Capture the cell that displays the provided text and extract its (X, Y) central coordinate. 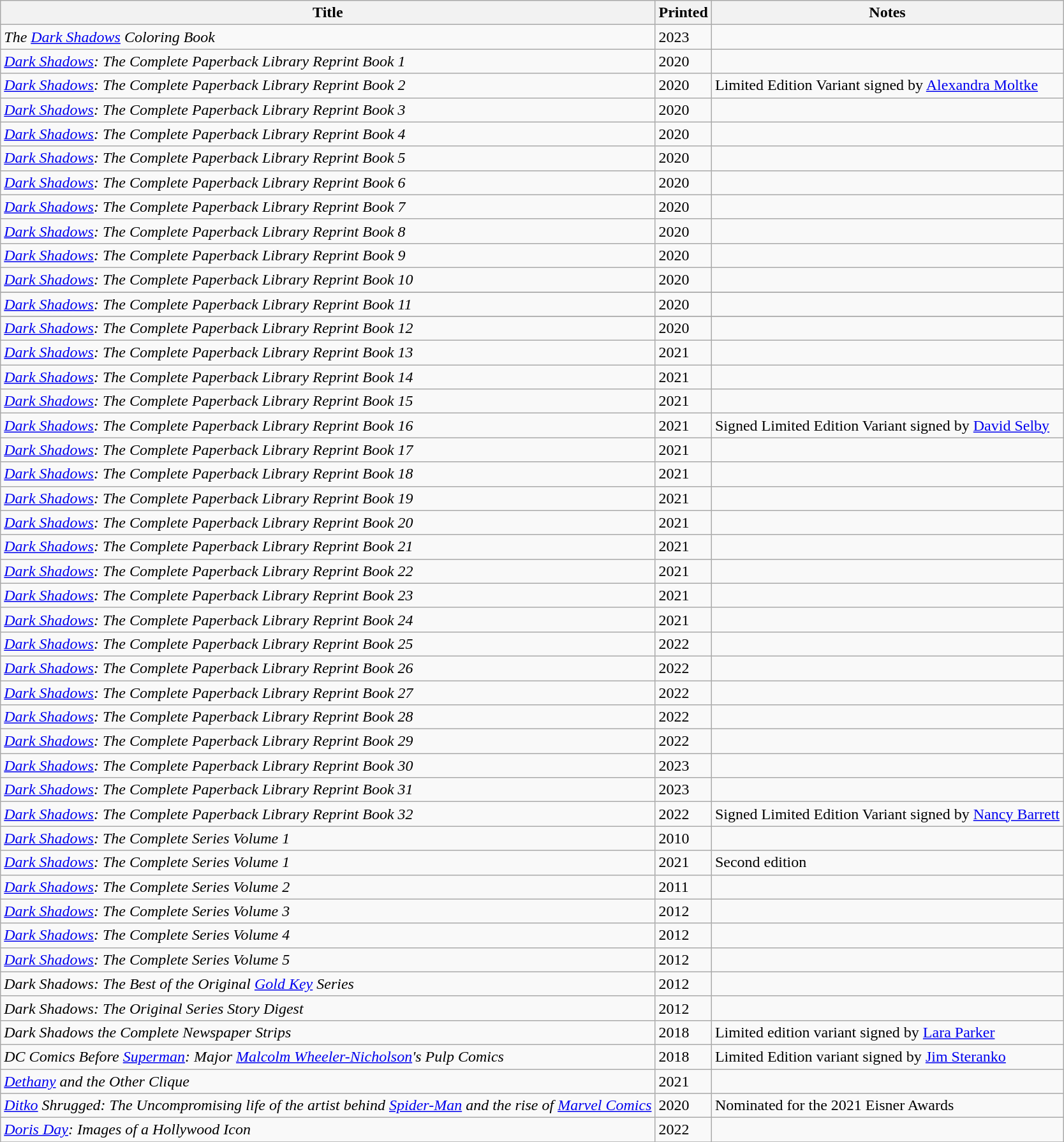
Dark Shadows: The Complete Paperback Library Reprint Book 23 (328, 595)
2010 (683, 838)
Dark Shadows: The Complete Paperback Library Reprint Book 6 (328, 182)
Limited Edition variant signed by Jim Steranko (887, 1057)
Second edition (887, 863)
Dark Shadows: The Complete Paperback Library Reprint Book 15 (328, 401)
Dark Shadows: The Complete Paperback Library Reprint Book 10 (328, 279)
Doris Day: Images of a Hollywood Icon (328, 1130)
Dark Shadows: The Complete Series Volume 4 (328, 935)
Dark Shadows: The Complete Paperback Library Reprint Book 17 (328, 450)
Dethany and the Other Clique (328, 1081)
The Dark Shadows Coloring Book (328, 37)
Dark Shadows: The Complete Paperback Library Reprint Book 2 (328, 85)
Dark Shadows: The Complete Paperback Library Reprint Book 13 (328, 353)
Dark Shadows: The Complete Paperback Library Reprint Book 5 (328, 158)
Title (328, 13)
Dark Shadows: The Complete Paperback Library Reprint Book 31 (328, 790)
Ditko Shrugged: The Uncompromising life of the artist behind Spider-Man and the rise of Marvel Comics (328, 1106)
Dark Shadows: The Complete Series Volume 3 (328, 911)
Dark Shadows: The Complete Paperback Library Reprint Book 11 (328, 304)
Dark Shadows: The Complete Paperback Library Reprint Book 4 (328, 134)
Dark Shadows: The Complete Paperback Library Reprint Book 32 (328, 814)
Dark Shadows: The Complete Paperback Library Reprint Book 28 (328, 717)
Dark Shadows: The Complete Paperback Library Reprint Book 25 (328, 644)
Dark Shadows: The Complete Paperback Library Reprint Book 12 (328, 329)
Dark Shadows: The Complete Paperback Library Reprint Book 7 (328, 207)
Dark Shadows: The Complete Paperback Library Reprint Book 30 (328, 766)
Dark Shadows: The Complete Paperback Library Reprint Book 3 (328, 110)
Dark Shadows: The Complete Paperback Library Reprint Book 22 (328, 571)
Dark Shadows: The Complete Paperback Library Reprint Book 26 (328, 668)
Dark Shadows: The Complete Paperback Library Reprint Book 9 (328, 255)
Printed (683, 13)
Dark Shadows: The Best of the Original Gold Key Series (328, 984)
Notes (887, 13)
Limited Edition Variant signed by Alexandra Moltke (887, 85)
Dark Shadows: The Complete Paperback Library Reprint Book 1 (328, 61)
Signed Limited Edition Variant signed by Nancy Barrett (887, 814)
DC Comics Before Superman: Major Malcolm Wheeler-Nicholson's Pulp Comics (328, 1057)
Dark Shadows the Complete Newspaper Strips (328, 1032)
2011 (683, 887)
Signed Limited Edition Variant signed by David Selby (887, 426)
Dark Shadows: The Complete Paperback Library Reprint Book 8 (328, 231)
Dark Shadows: The Complete Paperback Library Reprint Book 27 (328, 692)
Dark Shadows: The Original Series Story Digest (328, 1008)
Dark Shadows: The Complete Paperback Library Reprint Book 29 (328, 741)
Dark Shadows: The Complete Paperback Library Reprint Book 18 (328, 474)
Dark Shadows: The Complete Series Volume 5 (328, 960)
Nominated for the 2021 Eisner Awards (887, 1106)
Dark Shadows: The Complete Paperback Library Reprint Book 21 (328, 547)
Dark Shadows: The Complete Paperback Library Reprint Book 14 (328, 377)
Limited edition variant signed by Lara Parker (887, 1032)
Dark Shadows: The Complete Paperback Library Reprint Book 24 (328, 619)
Dark Shadows: The Complete Paperback Library Reprint Book 20 (328, 523)
Dark Shadows: The Complete Paperback Library Reprint Book 19 (328, 498)
Dark Shadows: The Complete Paperback Library Reprint Book 16 (328, 426)
Dark Shadows: The Complete Series Volume 2 (328, 887)
